Extract the (X, Y) coordinate from the center of the cell holding the provided text.  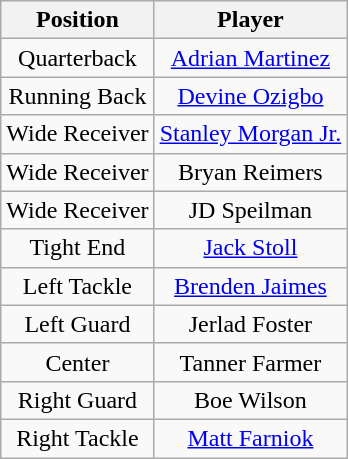
Left Tackle (78, 286)
Player (250, 20)
Tanner Farmer (250, 362)
Stanley Morgan Jr. (250, 134)
Brenden Jaimes (250, 286)
Jerlad Foster (250, 324)
Matt Farniok (250, 438)
Tight End (78, 248)
Adrian Martinez (250, 58)
Center (78, 362)
JD Speilman (250, 210)
Right Tackle (78, 438)
Left Guard (78, 324)
Running Back (78, 96)
Bryan Reimers (250, 172)
Devine Ozigbo (250, 96)
Right Guard (78, 400)
Boe Wilson (250, 400)
Position (78, 20)
Quarterback (78, 58)
Jack Stoll (250, 248)
